For the text-containing cell, return its midpoint in [X, Y] coordinate format. 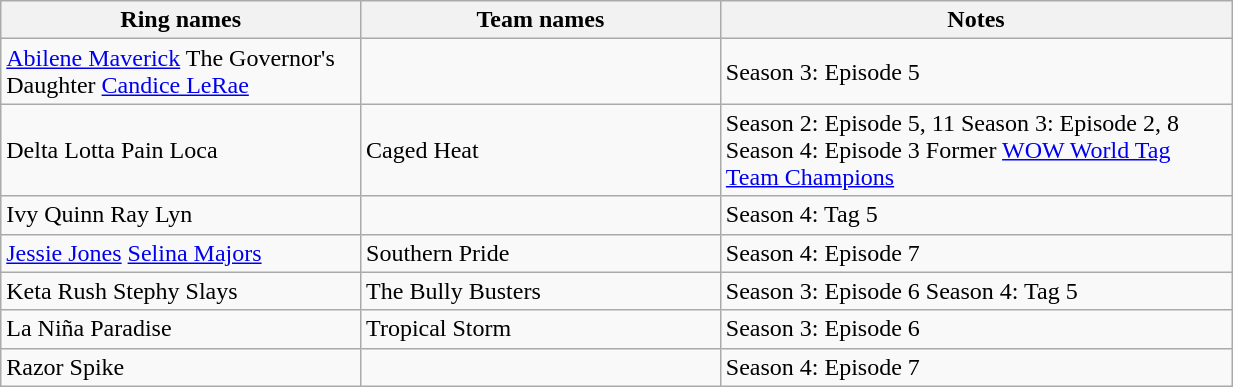
Season 4: Tag 5 [976, 215]
La Niña Paradise [181, 329]
Southern Pride [541, 253]
Delta Lotta Pain Loca [181, 150]
Season 3: Episode 6 Season 4: Tag 5 [976, 291]
Notes [976, 20]
Jessie Jones Selina Majors [181, 253]
The Bully Busters [541, 291]
Abilene Maverick The Governor's Daughter Candice LeRae [181, 72]
Tropical Storm [541, 329]
Ring names [181, 20]
Ivy Quinn Ray Lyn [181, 215]
Team names [541, 20]
Caged Heat [541, 150]
Season 2: Episode 5, 11 Season 3: Episode 2, 8 Season 4: Episode 3 Former WOW World Tag Team Champions [976, 150]
Razor Spike [181, 367]
Season 3: Episode 6 [976, 329]
Season 3: Episode 5 [976, 72]
Keta Rush Stephy Slays [181, 291]
